Extract the [x, y] coordinate from the center of the cell holding the provided text.  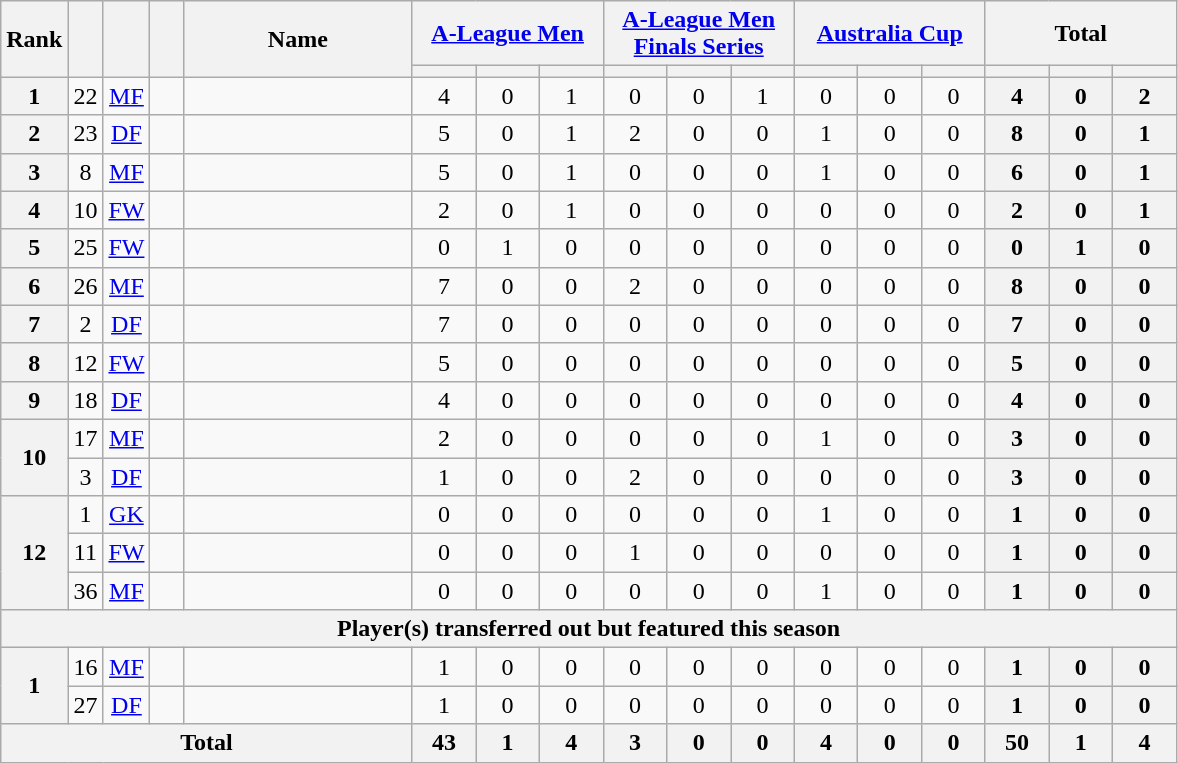
GK [126, 515]
9 [34, 400]
18 [86, 400]
16 [86, 667]
50 [1017, 743]
23 [86, 134]
Name [298, 39]
Rank [34, 39]
A-League Men [508, 34]
11 [86, 553]
43 [444, 743]
A-League Men Finals Series [698, 34]
36 [86, 591]
26 [86, 286]
Player(s) transferred out but featured this season [589, 629]
25 [86, 248]
27 [86, 705]
17 [86, 438]
Australia Cup [890, 34]
22 [86, 96]
